From the cell containing the given text, extract its center point as [X, Y] coordinate. 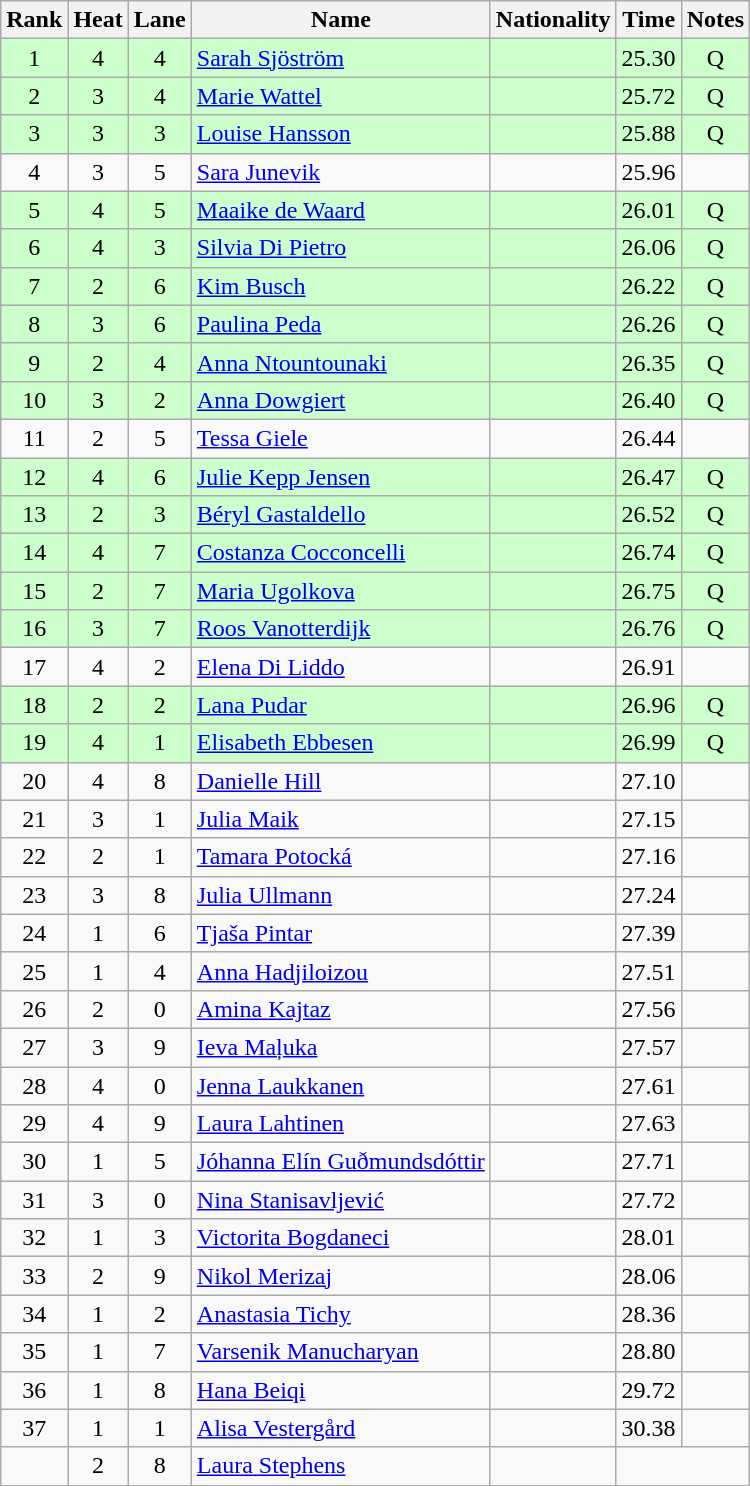
28 [34, 1085]
27.24 [648, 895]
26.74 [648, 553]
26.96 [648, 705]
17 [34, 667]
26.35 [648, 362]
27.51 [648, 971]
26.76 [648, 629]
Tamara Potocká [340, 857]
Lana Pudar [340, 705]
28.06 [648, 1276]
Name [340, 20]
24 [34, 933]
30.38 [648, 1428]
35 [34, 1352]
14 [34, 553]
Victorita Bogdaneci [340, 1238]
28.01 [648, 1238]
Hana Beiqi [340, 1390]
27.10 [648, 781]
Julia Ullmann [340, 895]
Danielle Hill [340, 781]
Laura Stephens [340, 1466]
Tessa Giele [340, 438]
Kim Busch [340, 286]
Jóhanna Elín Guðmundsdóttir [340, 1162]
Roos Vanotterdijk [340, 629]
26.99 [648, 743]
27.56 [648, 1009]
34 [34, 1314]
Marie Wattel [340, 96]
25.72 [648, 96]
30 [34, 1162]
26.06 [648, 248]
27.71 [648, 1162]
13 [34, 515]
26.44 [648, 438]
19 [34, 743]
Costanza Cocconcelli [340, 553]
25.88 [648, 134]
Anastasia Tichy [340, 1314]
26.52 [648, 515]
Laura Lahtinen [340, 1124]
Béryl Gastaldello [340, 515]
26.47 [648, 477]
Tjaša Pintar [340, 933]
Heat [98, 20]
27.72 [648, 1200]
31 [34, 1200]
26.01 [648, 210]
33 [34, 1276]
Maaike de Waard [340, 210]
Elena Di Liddo [340, 667]
Time [648, 20]
Anna Dowgiert [340, 400]
27.15 [648, 819]
27 [34, 1047]
Lane [160, 20]
Julia Maik [340, 819]
28.36 [648, 1314]
32 [34, 1238]
Silvia Di Pietro [340, 248]
22 [34, 857]
26.75 [648, 591]
Sarah Sjöström [340, 58]
Ieva Maļuka [340, 1047]
Nina Stanisavljević [340, 1200]
Anna Ntountounaki [340, 362]
25.96 [648, 172]
25.30 [648, 58]
18 [34, 705]
Paulina Peda [340, 324]
Rank [34, 20]
25 [34, 971]
27.57 [648, 1047]
26.26 [648, 324]
36 [34, 1390]
26.91 [648, 667]
Nikol Merizaj [340, 1276]
21 [34, 819]
Varsenik Manucharyan [340, 1352]
27.61 [648, 1085]
29 [34, 1124]
28.80 [648, 1352]
Amina Kajtaz [340, 1009]
Elisabeth Ebbesen [340, 743]
27.16 [648, 857]
Julie Kepp Jensen [340, 477]
Alisa Vestergård [340, 1428]
16 [34, 629]
27.63 [648, 1124]
15 [34, 591]
Maria Ugolkova [340, 591]
29.72 [648, 1390]
10 [34, 400]
Notes [715, 20]
37 [34, 1428]
Anna Hadjiloizou [340, 971]
26.22 [648, 286]
27.39 [648, 933]
Nationality [553, 20]
Sara Junevik [340, 172]
12 [34, 477]
11 [34, 438]
Louise Hansson [340, 134]
Jenna Laukkanen [340, 1085]
23 [34, 895]
26 [34, 1009]
26.40 [648, 400]
20 [34, 781]
